Identify which cell holds the provided text, then report its [x, y] central coordinate. 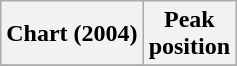
Chart (2004) [72, 34]
Peakposition [189, 34]
